Provide the [x, y] coordinate of the cell's center where the given text is located.  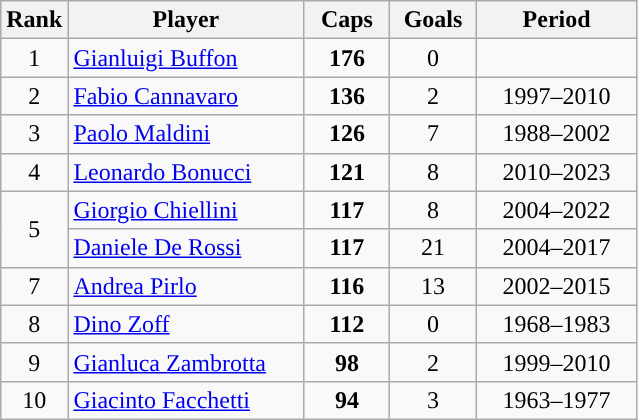
Andrea Pirlo [186, 286]
4 [34, 172]
1968–1983 [556, 324]
112 [347, 324]
1 [34, 58]
2004–2022 [556, 210]
Fabio Cannavaro [186, 96]
21 [433, 248]
10 [34, 400]
9 [34, 362]
126 [347, 134]
Daniele De Rossi [186, 248]
136 [347, 96]
Paolo Maldini [186, 134]
1988–2002 [556, 134]
Gianluca Zambrotta [186, 362]
121 [347, 172]
1997–2010 [556, 96]
176 [347, 58]
Giacinto Facchetti [186, 400]
Leonardo Bonucci [186, 172]
5 [34, 229]
Rank [34, 20]
Giorgio Chiellini [186, 210]
2002–2015 [556, 286]
Goals [433, 20]
2010–2023 [556, 172]
Period [556, 20]
116 [347, 286]
Gianluigi Buffon [186, 58]
Caps [347, 20]
Dino Zoff [186, 324]
13 [433, 286]
1963–1977 [556, 400]
1999–2010 [556, 362]
94 [347, 400]
2004–2017 [556, 248]
Player [186, 20]
98 [347, 362]
